Search for the cell housing the specified text and yield its [x, y] center coordinate. 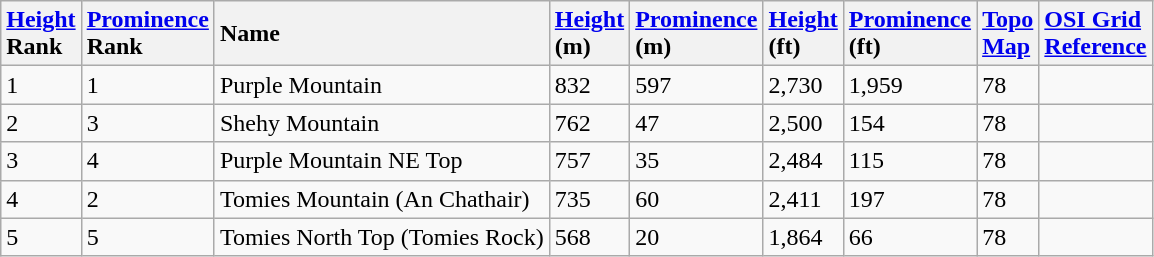
20 [696, 237]
Purple Mountain [382, 85]
Shehy Mountain [382, 123]
OSI GridReference [1096, 34]
568 [589, 237]
597 [696, 85]
154 [910, 123]
Height(m) [589, 34]
735 [589, 199]
66 [910, 237]
2,411 [803, 199]
1,959 [910, 85]
Name [382, 34]
Tomies North Top (Tomies Rock) [382, 237]
Height(ft) [803, 34]
2,484 [803, 161]
HeightRank [41, 34]
762 [589, 123]
ProminenceRank [148, 34]
Purple Mountain NE Top [382, 161]
Tomies Mountain (An Chathair) [382, 199]
Prominence(ft) [910, 34]
60 [696, 199]
47 [696, 123]
197 [910, 199]
115 [910, 161]
TopoMap [1008, 34]
1,864 [803, 237]
2,500 [803, 123]
Prominence(m) [696, 34]
757 [589, 161]
832 [589, 85]
35 [696, 161]
2,730 [803, 85]
